Determine the (X, Y) coordinate at the center of the cell enclosing the given text.  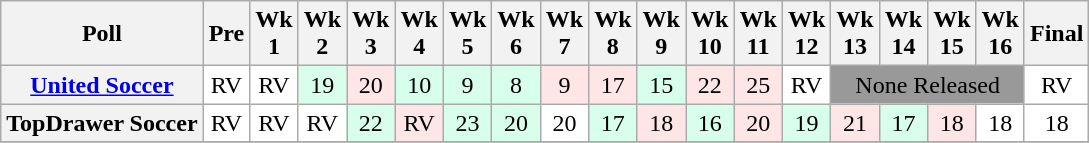
Wk16 (1000, 34)
Wk12 (806, 34)
Wk7 (564, 34)
Final (1056, 34)
Wk9 (661, 34)
None Released (928, 85)
Wk15 (952, 34)
Pre (226, 34)
Wk2 (322, 34)
16 (710, 123)
21 (855, 123)
Wk8 (613, 34)
Wk13 (855, 34)
Wk11 (758, 34)
8 (516, 85)
25 (758, 85)
23 (467, 123)
TopDrawer Soccer (102, 123)
Wk3 (371, 34)
Wk1 (274, 34)
Wk10 (710, 34)
Wk6 (516, 34)
United Soccer (102, 85)
10 (419, 85)
Wk5 (467, 34)
Poll (102, 34)
Wk4 (419, 34)
15 (661, 85)
Wk14 (903, 34)
